From the cell containing the given text, extract its center point as (X, Y) coordinate. 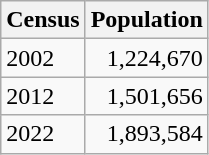
1,501,656 (146, 96)
Population (146, 20)
1,224,670 (146, 58)
2022 (43, 134)
2002 (43, 58)
Census (43, 20)
1,893,584 (146, 134)
2012 (43, 96)
